For the text-containing cell, return its midpoint in (x, y) coordinate format. 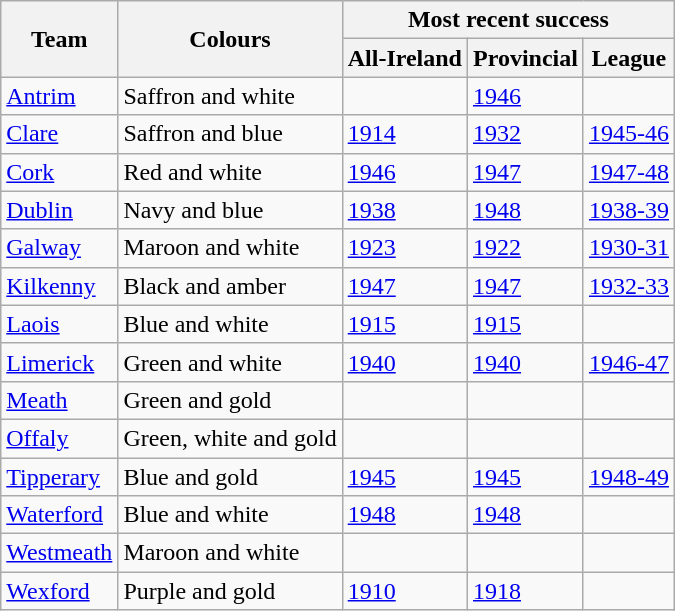
Antrim (60, 96)
Galway (60, 248)
Black and amber (230, 286)
Dublin (60, 210)
Offaly (60, 438)
Limerick (60, 362)
1947-48 (628, 172)
Purple and gold (230, 591)
Cork (60, 172)
1948-49 (628, 477)
1923 (404, 248)
1930-31 (628, 248)
Tipperary (60, 477)
League (628, 58)
1932-33 (628, 286)
Navy and blue (230, 210)
Waterford (60, 515)
1932 (525, 134)
Provincial (525, 58)
Red and white (230, 172)
Wexford (60, 591)
Green, white and gold (230, 438)
Blue and gold (230, 477)
1938 (404, 210)
Kilkenny (60, 286)
1910 (404, 591)
1922 (525, 248)
Saffron and white (230, 96)
Team (60, 39)
Westmeath (60, 553)
Saffron and blue (230, 134)
Clare (60, 134)
All-Ireland (404, 58)
1946-47 (628, 362)
1914 (404, 134)
Laois (60, 324)
1918 (525, 591)
Green and gold (230, 400)
1938-39 (628, 210)
1945-46 (628, 134)
Colours (230, 39)
Meath (60, 400)
Green and white (230, 362)
Most recent success (508, 20)
